Return [X, Y] of the center of cell containing provided text 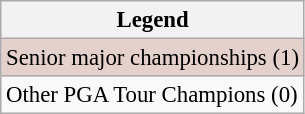
Legend [153, 20]
Senior major championships (1) [153, 58]
Other PGA Tour Champions (0) [153, 95]
